Pinpoint the cell where the given text exists, returning its [x, y] midpoint coordinate. 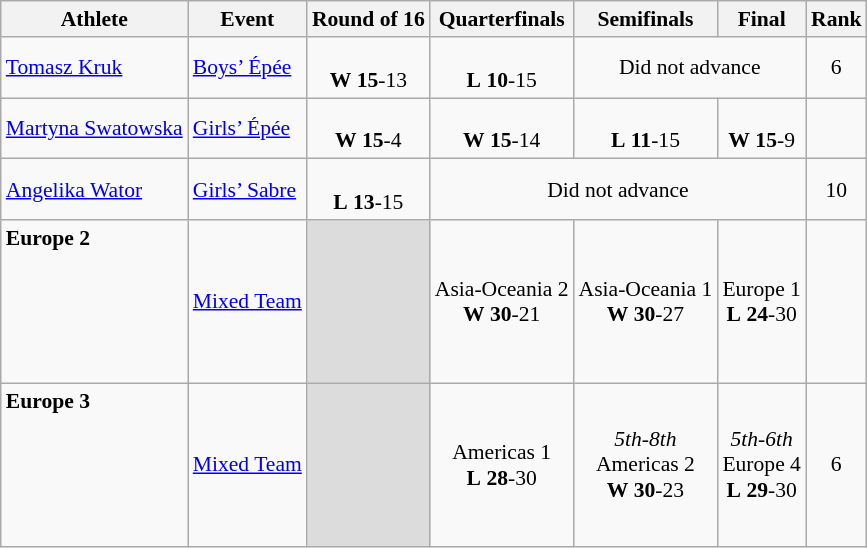
Event [248, 19]
Boys’ Épée [248, 68]
Asia-Oceania 1 W 30-27 [646, 302]
Angelika Wator [94, 190]
Quarterfinals [502, 19]
Athlete [94, 19]
L 10-15 [502, 68]
W 15-4 [368, 128]
Tomasz Kruk [94, 68]
Europe 2 [94, 302]
Round of 16 [368, 19]
Semifinals [646, 19]
Rank [836, 19]
Final [762, 19]
5th-6thEurope 4 L 29-30 [762, 464]
W 15-14 [502, 128]
Europe 1 L 24-30 [762, 302]
Girls’ Sabre [248, 190]
W 15-13 [368, 68]
Girls’ Épée [248, 128]
5th-8thAmericas 2 W 30-23 [646, 464]
Europe 3 [94, 464]
Martyna Swatowska [94, 128]
10 [836, 190]
Asia-Oceania 2 W 30-21 [502, 302]
W 15-9 [762, 128]
L 11-15 [646, 128]
Americas 1 L 28-30 [502, 464]
L 13-15 [368, 190]
